Scan for the cell matching the given text and deliver its [X, Y] coordinate at center. 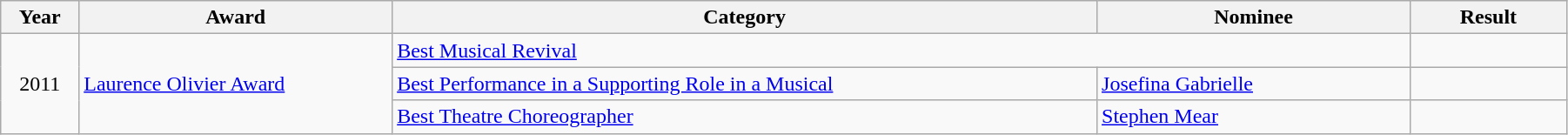
Result [1488, 17]
Best Theatre Choreographer [745, 117]
Best Performance in a Supporting Role in a Musical [745, 84]
Category [745, 17]
Nominee [1254, 17]
Year [40, 17]
Josefina Gabrielle [1254, 84]
Stephen Mear [1254, 117]
2011 [40, 84]
Best Musical Revival [901, 51]
Award [236, 17]
Laurence Olivier Award [236, 84]
